Return the (x, y) coordinate for the center point of the cell that contains the specified text.  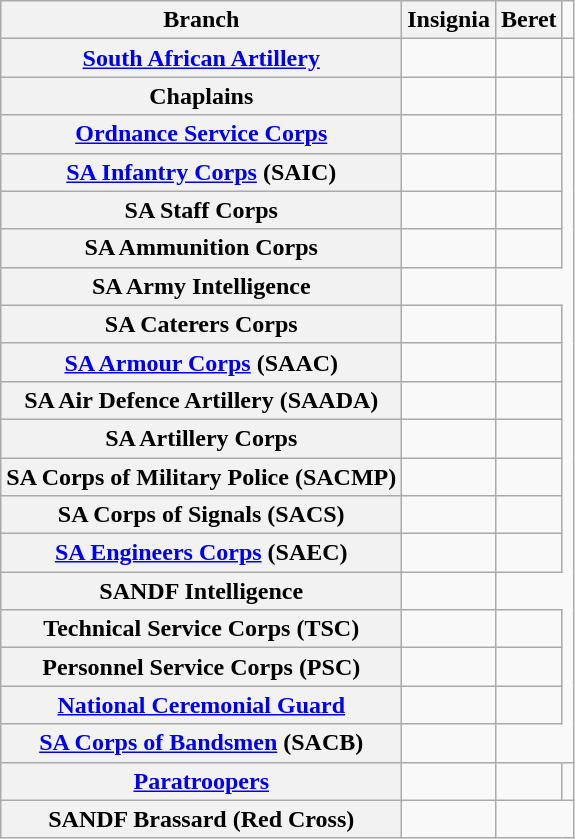
SA Corps of Bandsmen (SACB) (202, 743)
Personnel Service Corps (PSC) (202, 667)
SA Staff Corps (202, 210)
SA Corps of Military Police (SACMP) (202, 477)
South African Artillery (202, 58)
SA Ammunition Corps (202, 248)
Chaplains (202, 96)
SA Army Intelligence (202, 286)
National Ceremonial Guard (202, 705)
SA Engineers Corps (SAEC) (202, 553)
Beret (530, 20)
SA Caterers Corps (202, 324)
Technical Service Corps (TSC) (202, 629)
Paratroopers (202, 781)
SANDF Brassard (Red Cross) (202, 819)
Ordnance Service Corps (202, 134)
SA Artillery Corps (202, 438)
SANDF Intelligence (202, 591)
SA Corps of Signals (SACS) (202, 515)
Insignia (449, 20)
SA Armour Corps (SAAC) (202, 362)
SA Air Defence Artillery (SAADA) (202, 400)
Branch (202, 20)
SA Infantry Corps (SAIC) (202, 172)
